Provide the [X, Y] coordinate of the cell's center where the given text is located.  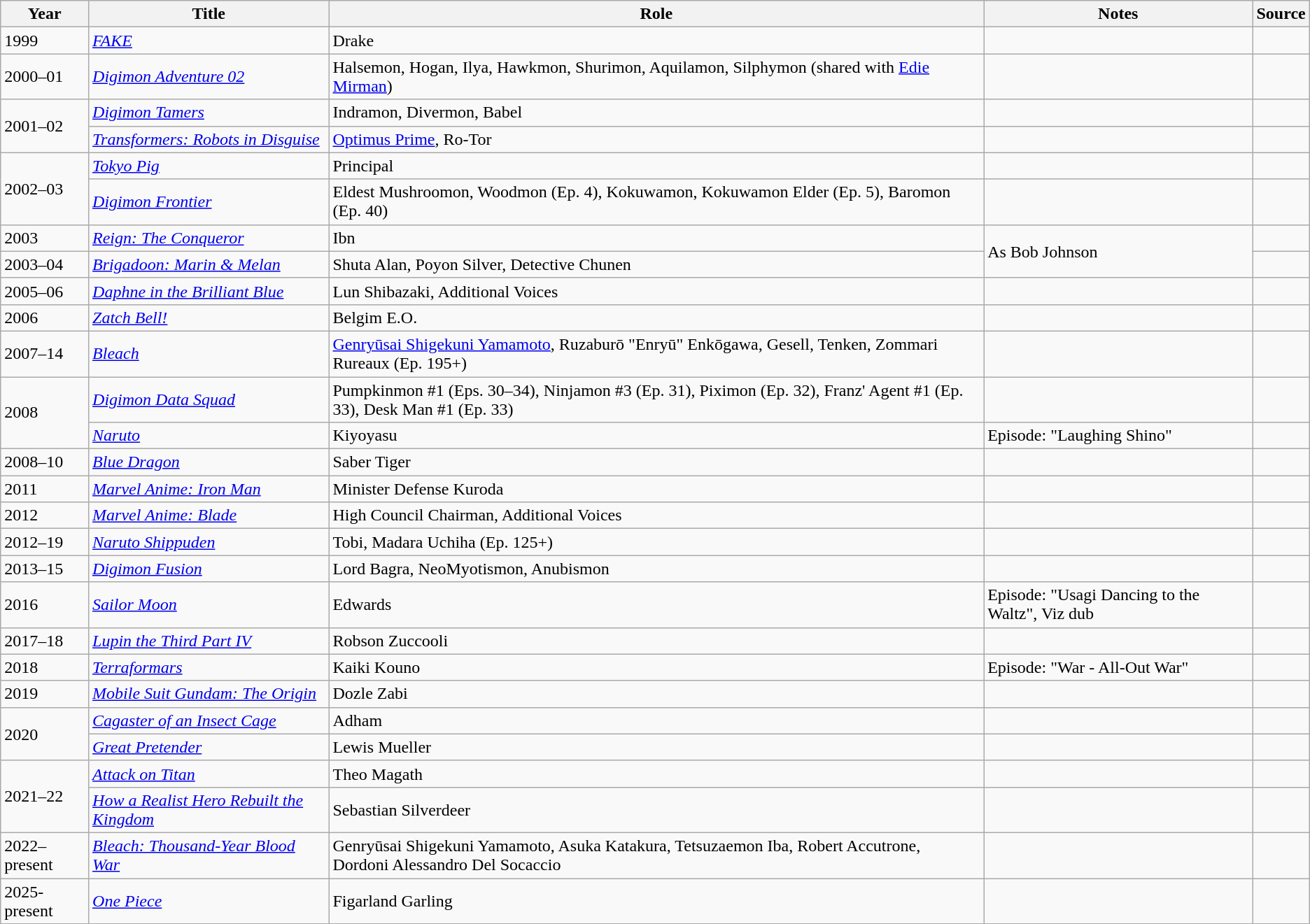
Digimon Tamers [209, 113]
Robson Zuccooli [656, 641]
Belgim E.O. [656, 318]
Theo Magath [656, 774]
Terraformars [209, 667]
Ibn [656, 238]
Minister Defense Kuroda [656, 489]
2006 [45, 318]
2022–present [45, 855]
Principal [656, 166]
2001–02 [45, 126]
Episode: "Laughing Shino" [1118, 436]
Digimon Adventure 02 [209, 77]
Lupin the Third Part IV [209, 641]
Optimus Prime, Ro-Tor [656, 139]
Tokyo Pig [209, 166]
Tobi, Madara Uchiha (Ep. 125+) [656, 542]
Eldest Mushroomon, Woodmon (Ep. 4), Kokuwamon, Kokuwamon Elder (Ep. 5), Baromon (Ep. 40) [656, 201]
Daphne in the Brilliant Blue [209, 291]
2000–01 [45, 77]
Reign: The Conqueror [209, 238]
Halsemon, Hogan, Ilya, Hawkmon, Shurimon, Aquilamon, Silphymon (shared with Edie Mirman) [656, 77]
As Bob Johnson [1118, 251]
Great Pretender [209, 747]
Sebastian Silverdeer [656, 810]
Marvel Anime: Iron Man [209, 489]
Naruto [209, 436]
2008 [45, 413]
2007–14 [45, 354]
Episode: "Usagi Dancing to the Waltz", Viz dub [1118, 604]
Figarland Garling [656, 901]
2012–19 [45, 542]
2018 [45, 667]
Year [45, 14]
Attack on Titan [209, 774]
Brigadoon: Marin & Melan [209, 264]
Dozle Zabi [656, 694]
Marvel Anime: Blade [209, 516]
FAKE [209, 41]
Lewis Mueller [656, 747]
2021–22 [45, 796]
Edwards [656, 604]
Saber Tiger [656, 462]
Kiyoyasu [656, 436]
2003–04 [45, 264]
Mobile Suit Gundam: The Origin [209, 694]
2005–06 [45, 291]
Adham [656, 720]
Title [209, 14]
Bleach [209, 354]
2002–03 [45, 189]
Genryūsai Shigekuni Yamamoto, Asuka Katakura, Tetsuzaemon Iba, Robert Accutrone, Dordoni Alessandro Del Socaccio [656, 855]
Sailor Moon [209, 604]
Digimon Fusion [209, 569]
Notes [1118, 14]
2012 [45, 516]
Kaiki Kouno [656, 667]
Naruto Shippuden [209, 542]
2025-present [45, 901]
Blue Dragon [209, 462]
Digimon Frontier [209, 201]
Bleach: Thousand-Year Blood War [209, 855]
Lun Shibazaki, Additional Voices [656, 291]
2013–15 [45, 569]
Digimon Data Squad [209, 399]
1999 [45, 41]
2019 [45, 694]
Zatch Bell! [209, 318]
One Piece [209, 901]
2020 [45, 734]
Lord Bagra, NeoMyotismon, Anubismon [656, 569]
Role [656, 14]
2011 [45, 489]
2017–18 [45, 641]
Transformers: Robots in Disguise [209, 139]
How a Realist Hero Rebuilt the Kingdom [209, 810]
2016 [45, 604]
Shuta Alan, Poyon Silver, Detective Chunen [656, 264]
Cagaster of an Insect Cage [209, 720]
Drake [656, 41]
Genryūsai Shigekuni Yamamoto, Ruzaburō "Enryū" Enkōgawa, Gesell, Tenken, Zommari Rureaux (Ep. 195+) [656, 354]
2003 [45, 238]
Indramon, Divermon, Babel [656, 113]
2008–10 [45, 462]
Source [1281, 14]
Pumpkinmon #1 (Eps. 30–34), Ninjamon #3 (Ep. 31), Piximon (Ep. 32), Franz' Agent #1 (Ep. 33), Desk Man #1 (Ep. 33) [656, 399]
High Council Chairman, Additional Voices [656, 516]
Episode: "War - All-Out War" [1118, 667]
